Return [X, Y] of the center of cell containing provided text 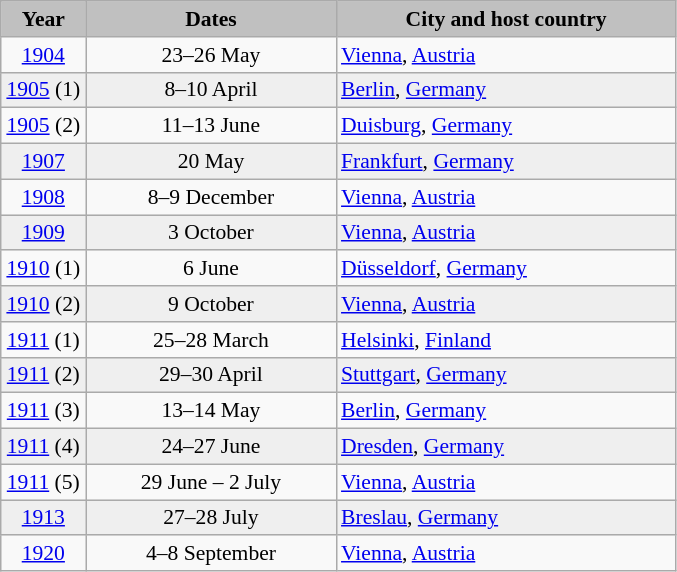
Dresden, Germany [506, 447]
1910 (1) [44, 269]
11–13 June [211, 126]
City and host country [506, 19]
1904 [44, 55]
Duisburg, Germany [506, 126]
24–27 June [211, 447]
8–10 April [211, 90]
9 October [211, 304]
1911 (5) [44, 482]
Frankfurt, Germany [506, 162]
Düsseldorf, Germany [506, 269]
1907 [44, 162]
6 June [211, 269]
8–9 December [211, 197]
4–8 September [211, 554]
1909 [44, 233]
20 May [211, 162]
1905 (2) [44, 126]
1911 (4) [44, 447]
25–28 March [211, 340]
23–26 May [211, 55]
1908 [44, 197]
Year [44, 19]
29 June – 2 July [211, 482]
1920 [44, 554]
Dates [211, 19]
1905 (1) [44, 90]
1911 (3) [44, 411]
13–14 May [211, 411]
29–30 April [211, 375]
1911 (2) [44, 375]
Breslau, Germany [506, 518]
1911 (1) [44, 340]
3 October [211, 233]
1913 [44, 518]
Helsinki, Finland [506, 340]
Stuttgart, Germany [506, 375]
1910 (2) [44, 304]
27–28 July [211, 518]
